Search for the cell housing the specified text and yield its (X, Y) center coordinate. 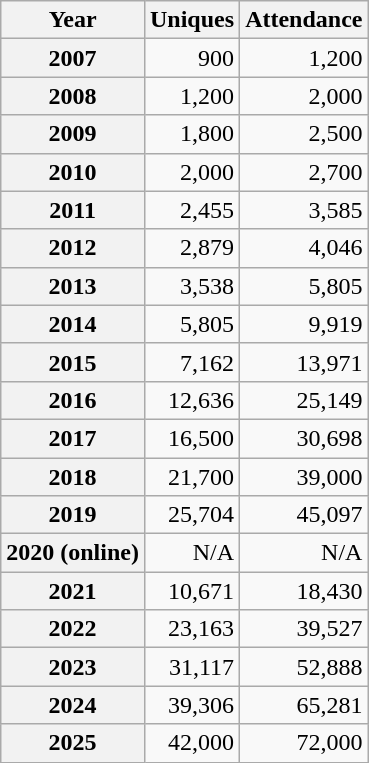
13,971 (304, 362)
42,000 (192, 743)
2025 (73, 743)
7,162 (192, 362)
Attendance (304, 20)
2019 (73, 515)
Uniques (192, 20)
16,500 (192, 438)
2007 (73, 58)
2013 (73, 286)
2020 (online) (73, 553)
900 (192, 58)
2017 (73, 438)
2010 (73, 172)
23,163 (192, 629)
9,919 (304, 324)
39,000 (304, 477)
2016 (73, 400)
52,888 (304, 667)
12,636 (192, 400)
2,700 (304, 172)
2011 (73, 210)
25,704 (192, 515)
2014 (73, 324)
39,306 (192, 705)
18,430 (304, 591)
4,046 (304, 248)
10,671 (192, 591)
2009 (73, 134)
1,800 (192, 134)
2,500 (304, 134)
2023 (73, 667)
2,879 (192, 248)
3,585 (304, 210)
2015 (73, 362)
30,698 (304, 438)
2018 (73, 477)
3,538 (192, 286)
2012 (73, 248)
2,455 (192, 210)
Year (73, 20)
72,000 (304, 743)
45,097 (304, 515)
2024 (73, 705)
25,149 (304, 400)
39,527 (304, 629)
2008 (73, 96)
31,117 (192, 667)
2021 (73, 591)
65,281 (304, 705)
21,700 (192, 477)
2022 (73, 629)
